Identify which cell holds the provided text, then report its [X, Y] central coordinate. 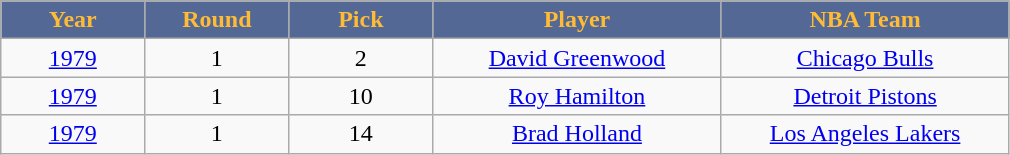
Round [217, 20]
Pick [361, 20]
David Greenwood [577, 58]
Chicago Bulls [865, 58]
Detroit Pistons [865, 96]
NBA Team [865, 20]
Los Angeles Lakers [865, 134]
Year [73, 20]
Player [577, 20]
Brad Holland [577, 134]
10 [361, 96]
14 [361, 134]
Roy Hamilton [577, 96]
2 [361, 58]
